Pinpoint the cell where the given text exists, returning its [x, y] midpoint coordinate. 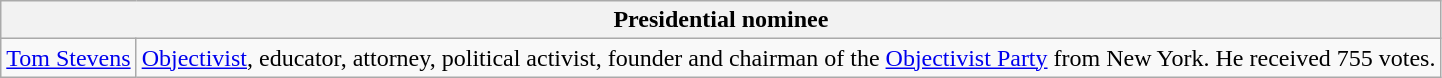
Tom Stevens [68, 58]
Objectivist, educator, attorney, political activist, founder and chairman of the Objectivist Party from New York. He received 755 votes. [788, 58]
Presidential nominee [721, 20]
